Extract the [X, Y] coordinate from the center of the cell holding the provided text.  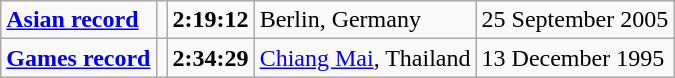
Asian record [78, 20]
13 December 1995 [575, 58]
Games record [78, 58]
Berlin, Germany [365, 20]
Chiang Mai, Thailand [365, 58]
25 September 2005 [575, 20]
2:19:12 [210, 20]
2:34:29 [210, 58]
